Scan for the cell matching the given text and deliver its [x, y] coordinate at center. 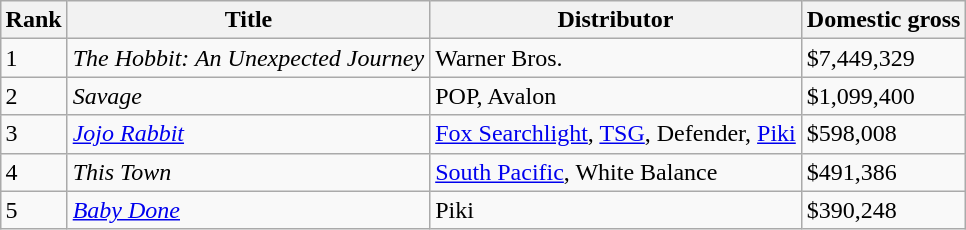
4 [34, 172]
5 [34, 210]
Piki [616, 210]
South Pacific, White Balance [616, 172]
Baby Done [248, 210]
Distributor [616, 20]
The Hobbit: An Unexpected Journey [248, 58]
$1,099,400 [884, 96]
POP, Avalon [616, 96]
2 [34, 96]
$598,008 [884, 134]
$491,386 [884, 172]
Fox Searchlight, TSG, Defender, Piki [616, 134]
Rank [34, 20]
$390,248 [884, 210]
Title [248, 20]
3 [34, 134]
Savage [248, 96]
1 [34, 58]
Jojo Rabbit [248, 134]
Domestic gross [884, 20]
Warner Bros. [616, 58]
$7,449,329 [884, 58]
This Town [248, 172]
